Output the [X, Y] coordinate of the center of the cell containing the given text.  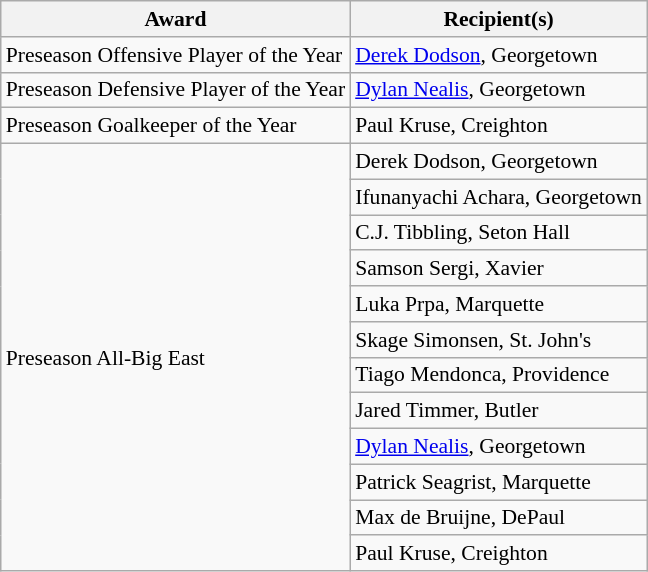
Max de Bruijne, DePaul [498, 518]
Patrick Seagrist, Marquette [498, 482]
Ifunanyachi Achara, Georgetown [498, 197]
Skage Simonsen, St. John's [498, 340]
Tiago Mendonca, Providence [498, 375]
Preseason Goalkeeper of the Year [176, 126]
Jared Timmer, Butler [498, 411]
Recipient(s) [498, 19]
Luka Prpa, Marquette [498, 304]
Preseason All-Big East [176, 358]
Samson Sergi, Xavier [498, 269]
C.J. Tibbling, Seton Hall [498, 233]
Award [176, 19]
Preseason Defensive Player of the Year [176, 90]
Preseason Offensive Player of the Year [176, 55]
